Provide the (x, y) coordinate of the cell's center where the given text is located.  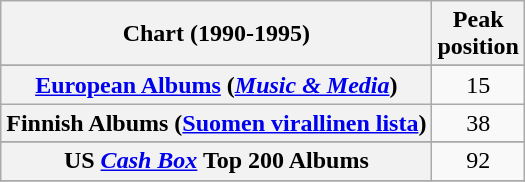
38 (478, 123)
15 (478, 85)
European Albums (Music & Media) (216, 85)
US Cash Box Top 200 Albums (216, 161)
Peakposition (478, 34)
92 (478, 161)
Finnish Albums (Suomen virallinen lista) (216, 123)
Chart (1990-1995) (216, 34)
